Return (X, Y) of the center of cell containing provided text 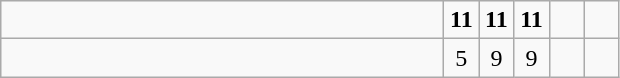
5 (462, 58)
